Capture the cell that displays the provided text and extract its [x, y] central coordinate. 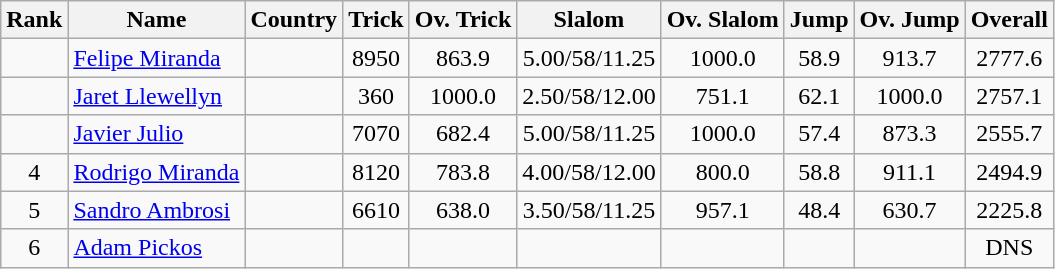
2225.8 [1009, 210]
2777.6 [1009, 58]
Sandro Ambrosi [156, 210]
Adam Pickos [156, 248]
8120 [376, 172]
2494.9 [1009, 172]
630.7 [910, 210]
863.9 [463, 58]
911.1 [910, 172]
4 [34, 172]
638.0 [463, 210]
Ov. Slalom [722, 20]
2.50/58/12.00 [589, 96]
800.0 [722, 172]
48.4 [819, 210]
Trick [376, 20]
58.9 [819, 58]
3.50/58/11.25 [589, 210]
Rank [34, 20]
Name [156, 20]
6 [34, 248]
Jump [819, 20]
Slalom [589, 20]
Jaret Llewellyn [156, 96]
2757.1 [1009, 96]
58.8 [819, 172]
57.4 [819, 134]
2555.7 [1009, 134]
5 [34, 210]
783.8 [463, 172]
957.1 [722, 210]
8950 [376, 58]
Ov. Trick [463, 20]
4.00/58/12.00 [589, 172]
Overall [1009, 20]
6610 [376, 210]
913.7 [910, 58]
Javier Julio [156, 134]
Felipe Miranda [156, 58]
Rodrigo Miranda [156, 172]
DNS [1009, 248]
7070 [376, 134]
Country [294, 20]
360 [376, 96]
Ov. Jump [910, 20]
751.1 [722, 96]
682.4 [463, 134]
873.3 [910, 134]
62.1 [819, 96]
